Find where the given text appears and provide that cell's center as [x, y] coordinate. 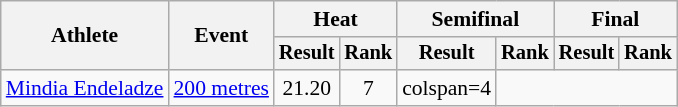
21.20 [307, 88]
colspan=4 [446, 88]
Mindia Endeladze [85, 88]
200 metres [222, 88]
Semifinal [476, 19]
Event [222, 36]
Heat [336, 19]
7 [368, 88]
Final [616, 19]
Athlete [85, 36]
